Pinpoint the cell where the given text exists, returning its (X, Y) midpoint coordinate. 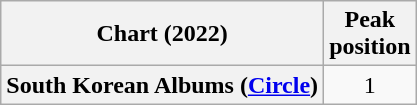
South Korean Albums (Circle) (162, 85)
1 (370, 85)
Peakposition (370, 34)
Chart (2022) (162, 34)
